Search for the cell housing the specified text and yield its (x, y) center coordinate. 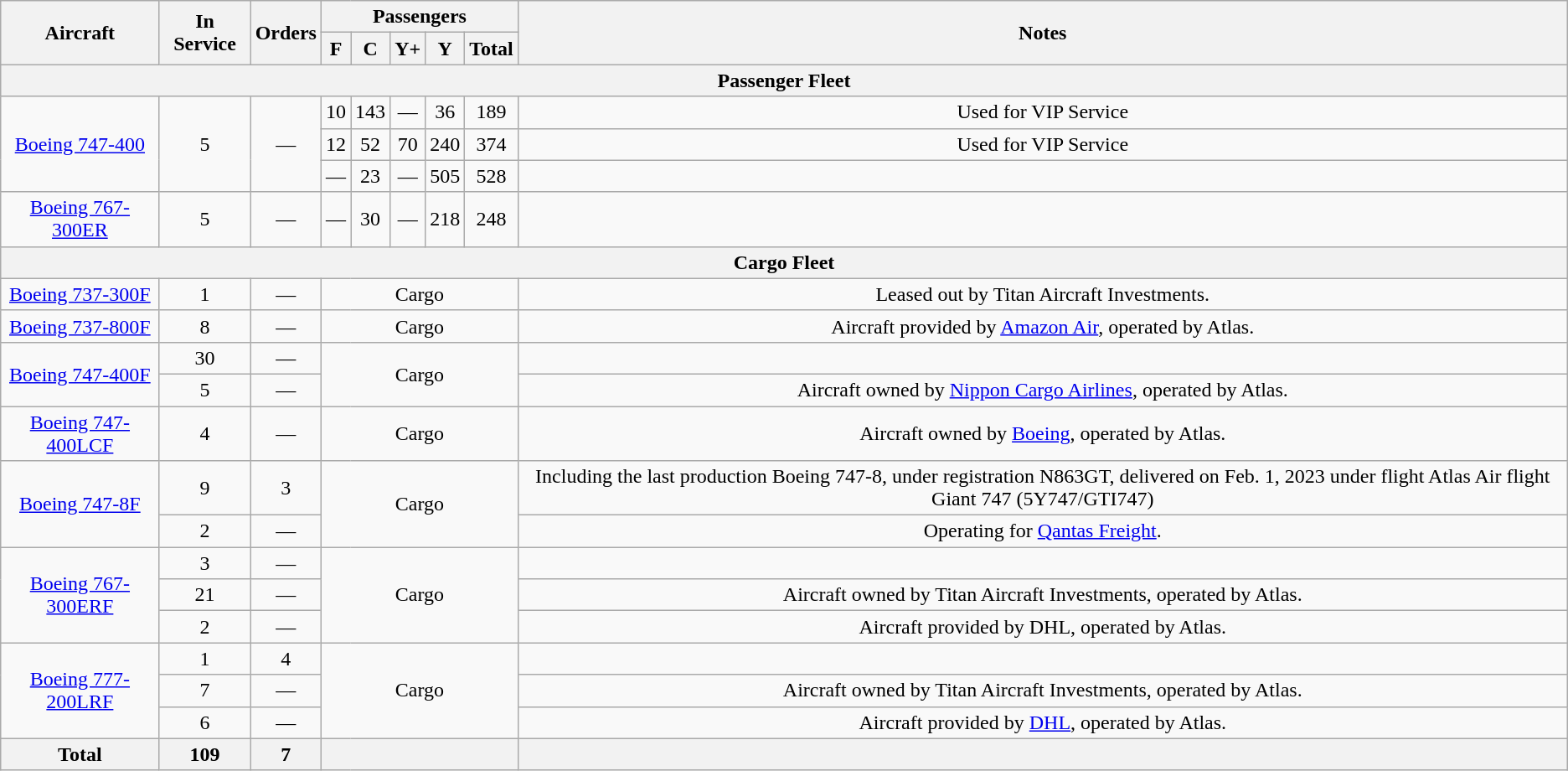
Y (446, 49)
Aircraft (80, 33)
Boeing 777-200LRF (80, 691)
143 (370, 112)
248 (492, 220)
218 (446, 220)
6 (204, 722)
240 (446, 144)
Boeing 767-300ERF (80, 595)
Boeing 747-8F (80, 505)
52 (370, 144)
Aircraft provided by Amazon Air, operated by Atlas. (1042, 326)
Orders (286, 33)
Operating for Qantas Freight. (1042, 531)
In Service (204, 33)
Passenger Fleet (784, 80)
Boeing 767-300ER (80, 220)
528 (492, 176)
Notes (1042, 33)
Y+ (408, 49)
F (335, 49)
Boeing 747-400LCF (80, 432)
Leased out by Titan Aircraft Investments. (1042, 294)
C (370, 49)
12 (335, 144)
10 (335, 112)
8 (204, 326)
Passengers (419, 17)
9 (204, 488)
Cargo Fleet (784, 262)
505 (446, 176)
189 (492, 112)
Boeing 747-400 (80, 144)
Boeing 747-400F (80, 374)
374 (492, 144)
Boeing 737-300F (80, 294)
21 (204, 595)
70 (408, 144)
Aircraft owned by Nippon Cargo Airlines, operated by Atlas. (1042, 390)
109 (204, 754)
36 (446, 112)
Aircraft owned by Boeing, operated by Atlas. (1042, 432)
23 (370, 176)
Boeing 737-800F (80, 326)
